Pinpoint the cell where the given text exists, returning its (X, Y) midpoint coordinate. 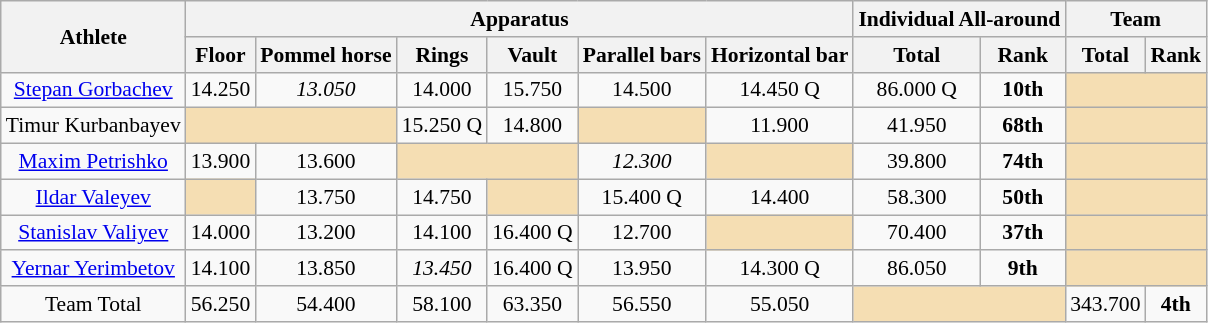
14.750 (442, 197)
74th (1022, 162)
13.450 (442, 269)
56.550 (642, 304)
11.900 (780, 126)
Parallel bars (642, 55)
Team (1136, 19)
15.750 (532, 90)
13.850 (326, 269)
56.250 (220, 304)
14.500 (642, 90)
63.350 (532, 304)
68th (1022, 126)
15.400 Q (642, 197)
15.250 Q (442, 126)
86.050 (916, 269)
10th (1022, 90)
343.700 (1105, 304)
Team Total (94, 304)
13.200 (326, 233)
37th (1022, 233)
Stepan Gorbachev (94, 90)
86.000 Q (916, 90)
Individual All-around (959, 19)
12.300 (642, 162)
Yernar Yerimbetov (94, 269)
4th (1176, 304)
39.800 (916, 162)
70.400 (916, 233)
Maxim Petrishko (94, 162)
13.600 (326, 162)
Horizontal bar (780, 55)
14.250 (220, 90)
13.750 (326, 197)
13.900 (220, 162)
54.400 (326, 304)
14.400 (780, 197)
58.300 (916, 197)
41.950 (916, 126)
Rings (442, 55)
14.300 Q (780, 269)
Apparatus (520, 19)
14.450 Q (780, 90)
Timur Kurbanbayev (94, 126)
58.100 (442, 304)
12.700 (642, 233)
13.950 (642, 269)
9th (1022, 269)
Athlete (94, 36)
55.050 (780, 304)
Vault (532, 55)
14.800 (532, 126)
Stanislav Valiyev (94, 233)
13.050 (326, 90)
Pommel horse (326, 55)
Floor (220, 55)
Ildar Valeyev (94, 197)
50th (1022, 197)
